Identify which cell holds the provided text, then report its [x, y] central coordinate. 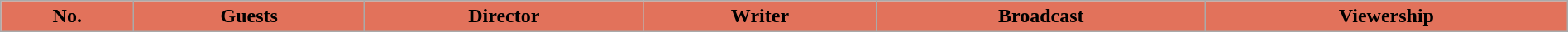
Director [504, 16]
Broadcast [1041, 16]
Writer [760, 16]
Guests [250, 16]
Viewership [1387, 16]
No. [68, 16]
